Capture the cell that displays the provided text and extract its [x, y] central coordinate. 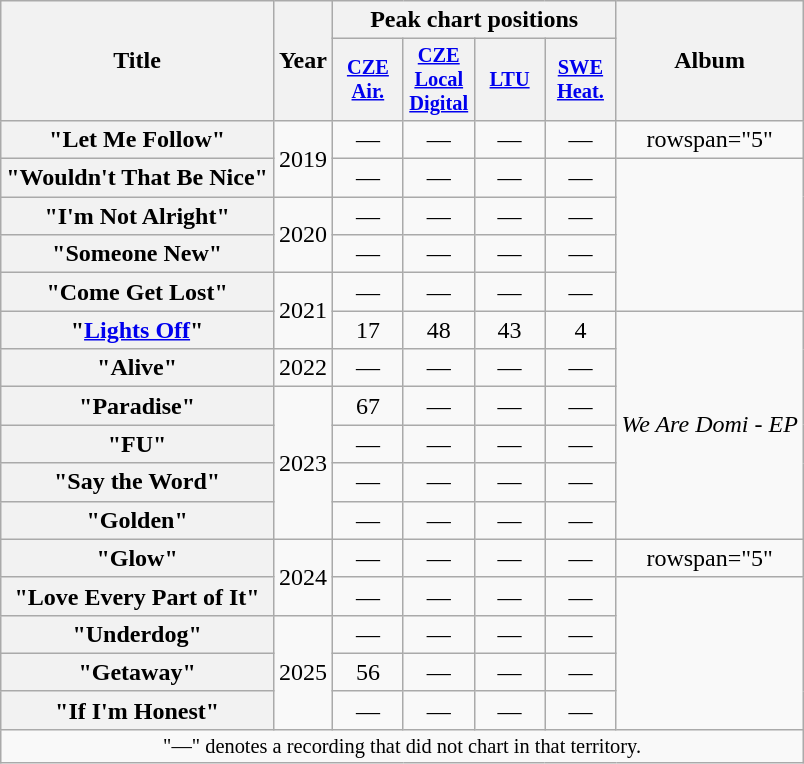
"Getaway" [138, 672]
"Underdog" [138, 634]
"Paradise" [138, 406]
17 [368, 330]
We Are Domi - EP [710, 425]
67 [368, 406]
"I'm Not Alright" [138, 216]
Year [302, 61]
2024 [302, 577]
2021 [302, 311]
LTU [510, 80]
Album [710, 61]
"Golden" [138, 520]
"FU" [138, 444]
56 [368, 672]
Title [138, 61]
"—" denotes a recording that did not chart in that territory. [402, 746]
"Someone New" [138, 254]
"Wouldn't That Be Nice" [138, 178]
4 [580, 330]
2023 [302, 463]
"Lights Off" [138, 330]
2025 [302, 672]
"Love Every Part of It" [138, 596]
CZEAir. [368, 80]
"Alive" [138, 368]
Peak chart positions [474, 20]
CZELocalDigital [438, 80]
48 [438, 330]
SWEHeat. [580, 80]
2019 [302, 158]
"If I'm Honest" [138, 710]
"Say the Word" [138, 482]
43 [510, 330]
"Let Me Follow" [138, 139]
"Glow" [138, 558]
2022 [302, 368]
2020 [302, 235]
"Come Get Lost" [138, 292]
